Find where the given text appears and provide that cell's center as [X, Y] coordinate. 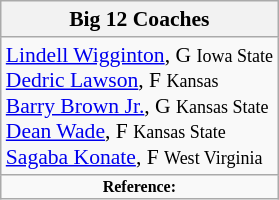
Lindell Wigginton, G Iowa StateDedric Lawson, F KansasBarry Brown Jr., G Kansas StateDean Wade, F Kansas StateSagaba Konate, F West Virginia [140, 106]
Reference: [140, 186]
Big 12 Coaches [140, 19]
